Output the (X, Y) coordinate of the center of the cell containing the given text.  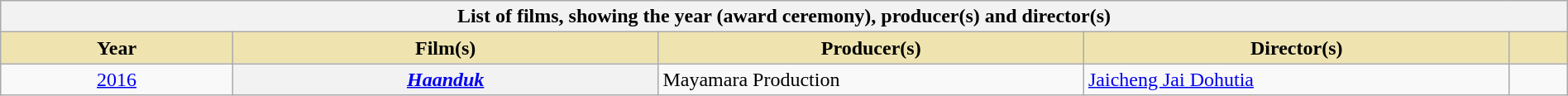
2016 (117, 79)
Director(s) (1297, 48)
List of films, showing the year (award ceremony), producer(s) and director(s) (784, 17)
Mayamara Production (872, 79)
Jaicheng Jai Dohutia (1297, 79)
Film(s) (445, 48)
Producer(s) (872, 48)
Year (117, 48)
Haanduk (445, 79)
